Pinpoint the cell where the given text exists, returning its [x, y] midpoint coordinate. 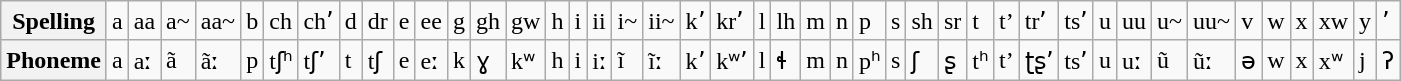
b [252, 21]
aa [144, 21]
ii [600, 21]
aa~ [218, 21]
ã [178, 60]
ĩː [662, 60]
Spelling [54, 21]
ɬ [786, 60]
y [1366, 21]
gw [526, 21]
sh [922, 21]
ə [1249, 60]
ãː [218, 60]
ʈʂʼ [1039, 60]
ʃ [922, 60]
g [458, 21]
ʔ [1388, 60]
iː [600, 60]
j [1366, 60]
chʼ [318, 21]
tʃʼ [318, 60]
v [1249, 21]
u~ [1170, 21]
uu [1134, 21]
xw [1333, 21]
uː [1134, 60]
d [350, 21]
pʰ [869, 60]
ũ [1170, 60]
uu~ [1212, 21]
kʷʼ [732, 60]
tʃʰ [281, 60]
ĩ [628, 60]
ii~ [662, 21]
a~ [178, 21]
ʂ [952, 60]
kʷ [526, 60]
ee [431, 21]
xʷ [1333, 60]
Phoneme [54, 60]
tʰ [980, 60]
ɣ [488, 60]
k [458, 60]
ũː [1212, 60]
eː [431, 60]
lh [786, 21]
dr [378, 21]
krʼ [732, 21]
i~ [628, 21]
aː [144, 60]
ʼ [1388, 21]
trʼ [1039, 21]
sr [952, 21]
tʃ [378, 60]
gh [488, 21]
ch [281, 21]
